Capture the cell that displays the provided text and extract its [x, y] central coordinate. 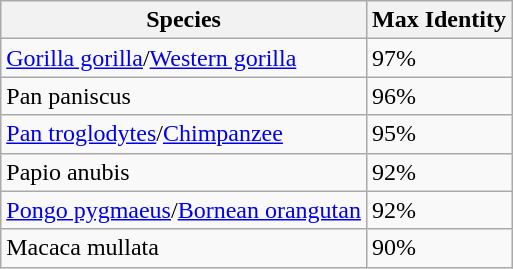
Pan troglodytes/Chimpanzee [184, 134]
Macaca mullata [184, 248]
Gorilla gorilla/Western gorilla [184, 58]
Pongo pygmaeus/Bornean orangutan [184, 210]
Species [184, 20]
95% [438, 134]
96% [438, 96]
97% [438, 58]
Pan paniscus [184, 96]
Papio anubis [184, 172]
Max Identity [438, 20]
90% [438, 248]
